Extract the [X, Y] coordinate from the center of the cell holding the provided text.  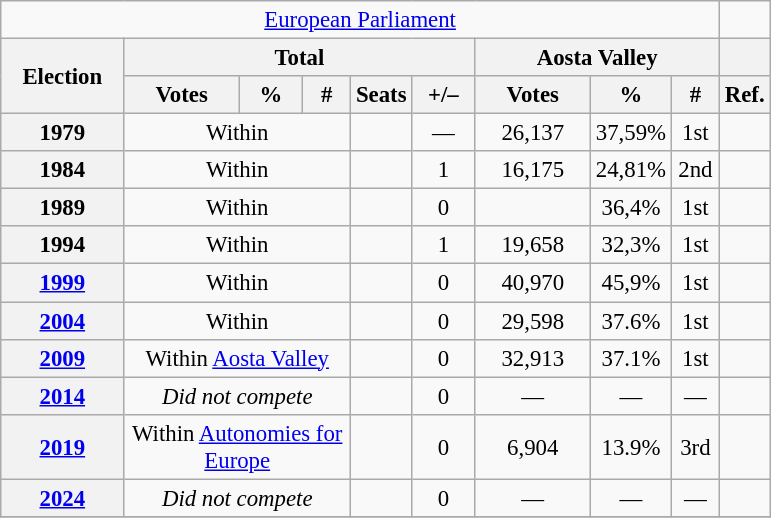
3rd [695, 446]
1999 [62, 283]
1979 [62, 133]
37.6% [632, 321]
2014 [62, 396]
32,913 [533, 358]
2009 [62, 358]
19,658 [533, 245]
Seats [382, 95]
37,59% [632, 133]
1984 [62, 170]
Total [300, 58]
Within Aosta Valley [238, 358]
+/– [444, 95]
16,175 [533, 170]
29,598 [533, 321]
2004 [62, 321]
26,137 [533, 133]
European Parliament [360, 20]
6,904 [533, 446]
36,4% [632, 208]
2nd [695, 170]
Within Autonomies for Europe [238, 446]
2024 [62, 498]
37.1% [632, 358]
45,9% [632, 283]
40,970 [533, 283]
Election [62, 76]
24,81% [632, 170]
Ref. [744, 95]
13.9% [632, 446]
1989 [62, 208]
1994 [62, 245]
32,3% [632, 245]
Aosta Valley [598, 58]
2019 [62, 446]
